Detect which cell encompasses the target text, then output its (X, Y) center coordinate. 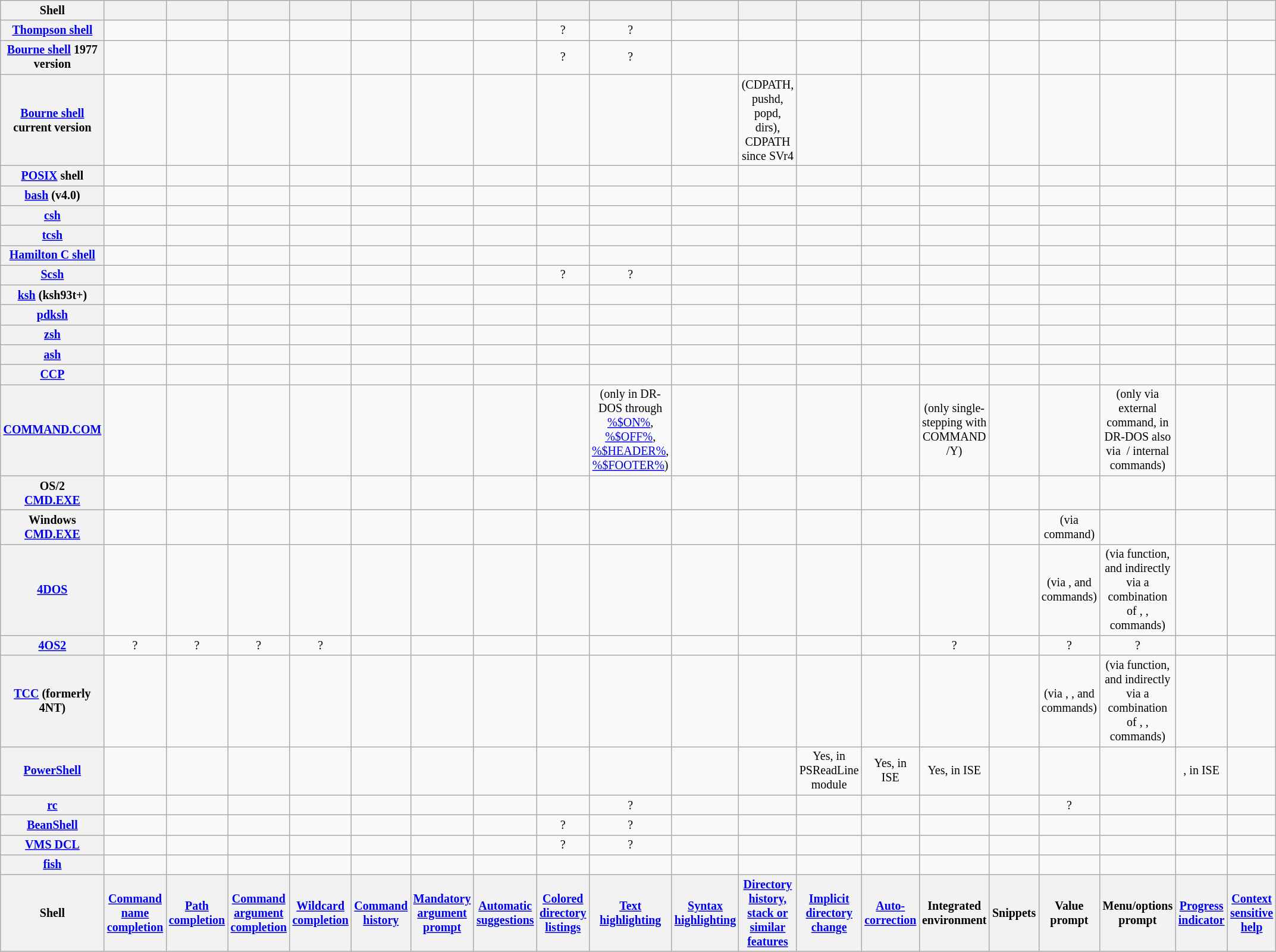
Syntaxhighlighting (706, 913)
Bourne shell 1977 version (52, 57)
Commandnamecompletion (135, 913)
fish (52, 865)
Hamilton C shell (52, 256)
WindowsCMD.EXE (52, 527)
Directory history, stack or similar features (767, 913)
bash (v4.0) (52, 195)
pdksh (52, 315)
tcsh (52, 235)
Progressindicator (1202, 913)
Auto­correction (890, 913)
POSIX shell (52, 176)
Thompson shell (52, 31)
(via command) (1070, 527)
COMMAND.COM (52, 431)
Texthighlighting (631, 913)
(via , and commands) (1070, 590)
(via , , and commands) (1070, 700)
(only single-stepping with COMMAND /Y) (954, 431)
ksh (ksh93t+) (52, 295)
TCC (formerly 4NT) (52, 700)
Menu/optionsprompt (1137, 913)
PowerShell (52, 771)
BeanShell (52, 825)
4OS2 (52, 646)
Scsh (52, 275)
(CDPATH, pushd, popd, dirs), CDPATH since SVr4 (767, 120)
Wildcardcompletion (321, 913)
Contextsensitivehelp (1252, 913)
Pathcompletion (197, 913)
Commandargumentcompletion (259, 913)
Valueprompt (1070, 913)
csh (52, 215)
Implicitdirectorychange (829, 913)
OS/2CMD.EXE (52, 494)
zsh (52, 335)
Snippets (1014, 913)
Mandatoryargumentprompt (442, 913)
Automaticsuggestions (505, 913)
ash (52, 354)
(only in DR-DOS through %$ON%, %$OFF%, %$HEADER%, %$FOOTER%) (631, 431)
Yes, in PSReadLine module (829, 771)
Integratedenvironment (954, 913)
CCP (52, 375)
Commandhistory (381, 913)
(only via external command, in DR-DOS also via / internal commands) (1137, 431)
, in ISE (1202, 771)
Bourne shell current version (52, 120)
rc (52, 805)
4DOS (52, 590)
VMS DCL (52, 844)
Coloreddirectorylistings (563, 913)
